From the cell containing the given text, extract its center point as [x, y] coordinate. 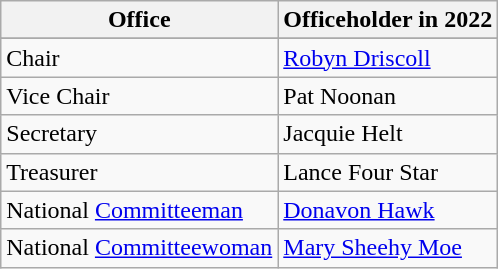
Office [140, 20]
Officeholder in 2022 [388, 20]
National Committeeman [140, 210]
Jacquie Helt [388, 134]
Lance Four Star [388, 172]
Pat Noonan [388, 96]
Secretary [140, 134]
Chair [140, 58]
Robyn Driscoll [388, 58]
Vice Chair [140, 96]
Treasurer [140, 172]
National Committeewoman [140, 248]
Mary Sheehy Moe [388, 248]
Donavon Hawk [388, 210]
